Identify which cell holds the provided text, then report its [X, Y] central coordinate. 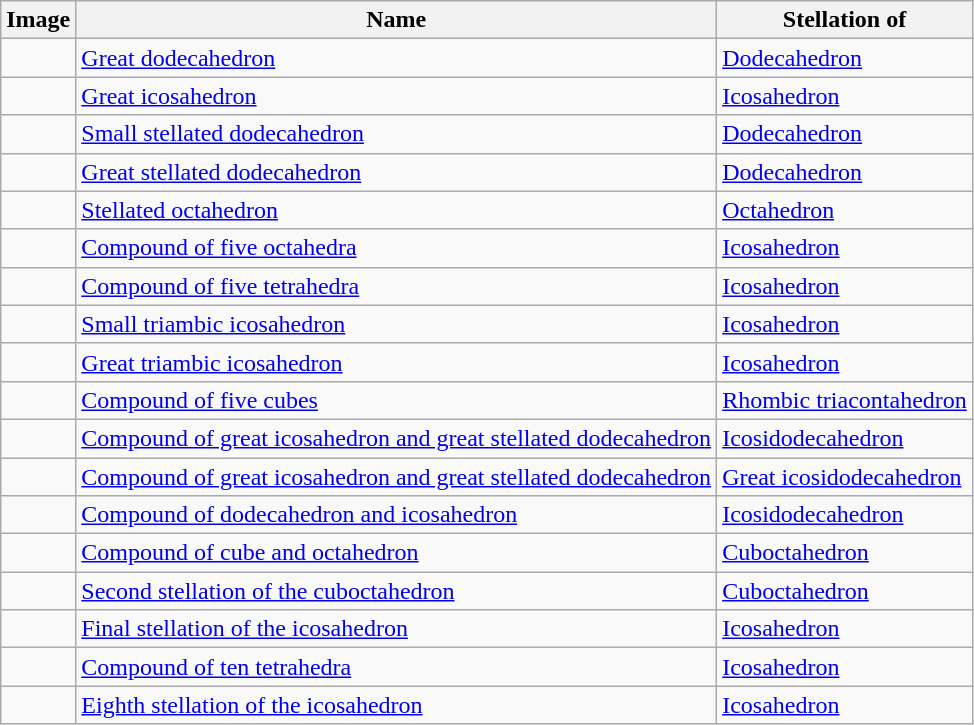
Second stellation of the cuboctahedron [396, 591]
Image [38, 20]
Small stellated dodecahedron [396, 134]
Small triambic icosahedron [396, 324]
Eighth stellation of the icosahedron [396, 705]
Octahedron [845, 210]
Compound of ten tetrahedra [396, 667]
Name [396, 20]
Great icosahedron [396, 96]
Compound of five octahedra [396, 248]
Stellated octahedron [396, 210]
Great triambic icosahedron [396, 362]
Stellation of [845, 20]
Compound of five cubes [396, 400]
Great dodecahedron [396, 58]
Compound of five tetrahedra [396, 286]
Great stellated dodecahedron [396, 172]
Rhombic triacontahedron [845, 400]
Final stellation of the icosahedron [396, 629]
Compound of cube and octahedron [396, 553]
Great icosidodecahedron [845, 477]
Compound of dodecahedron and icosahedron [396, 515]
